For the text-containing cell, return its midpoint in (X, Y) coordinate format. 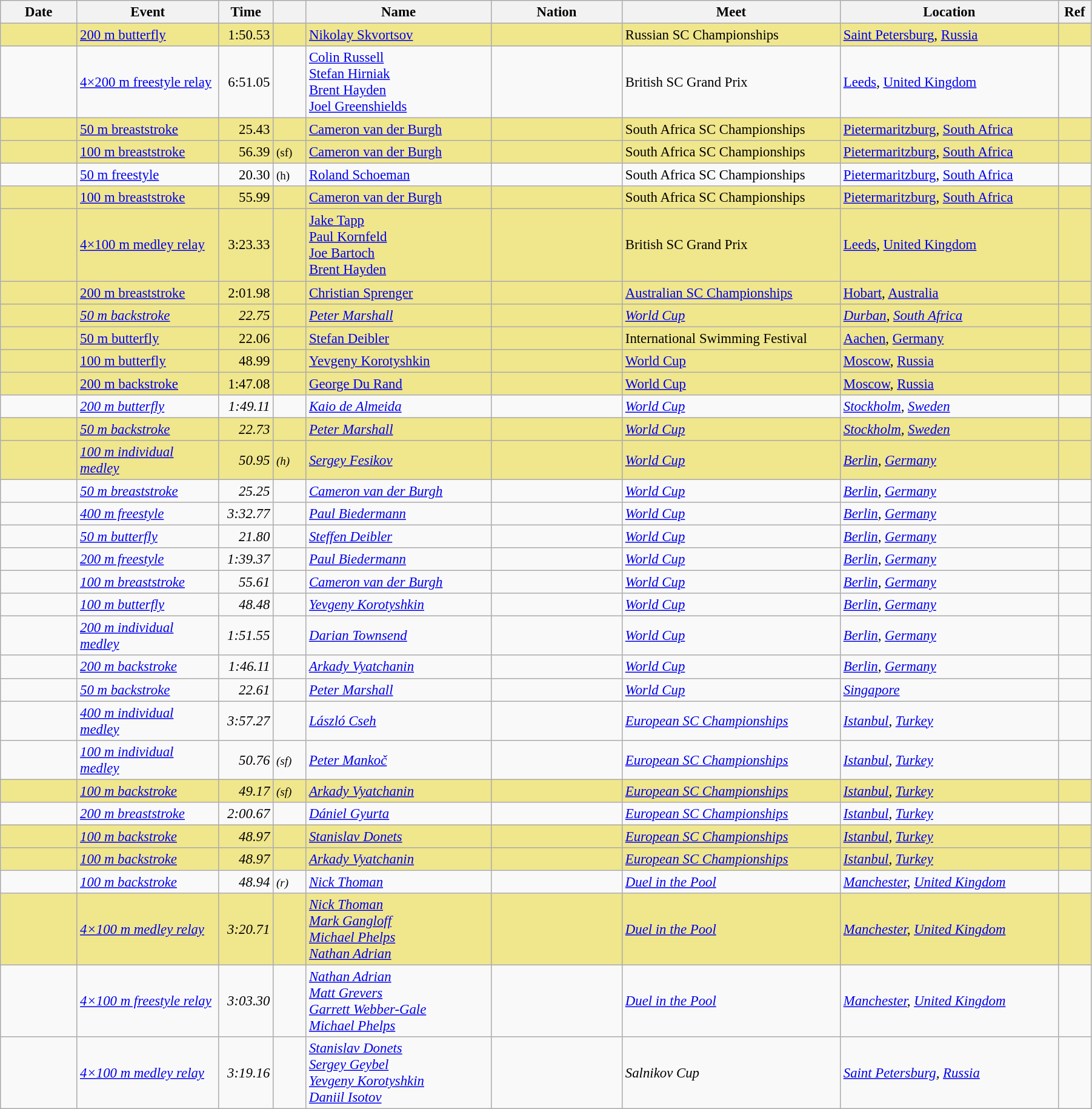
Name (399, 12)
Durban, South Africa (949, 315)
4×200 m freestyle relay (148, 82)
Kaio de Almeida (399, 407)
3:57.27 (246, 721)
50 m freestyle (148, 175)
6:51.05 (246, 82)
2:00.67 (246, 814)
Nick Thoman (399, 882)
4×100 m freestyle relay (148, 1001)
55.99 (246, 198)
20.30 (246, 175)
Event (148, 12)
1:47.08 (246, 384)
(r) (290, 882)
Christian Sprenger (399, 293)
Steffen Deibler (399, 537)
48.94 (246, 882)
Darian Townsend (399, 636)
László Cseh (399, 721)
25.25 (246, 491)
3:03.30 (246, 1001)
22.06 (246, 338)
Russian SC Championships (731, 35)
2:01.98 (246, 293)
Location (949, 12)
56.39 (246, 152)
22.61 (246, 690)
Jake TappPaul KornfeldJoe BartochBrent Hayden (399, 245)
22.75 (246, 315)
Peter Mankoč (399, 760)
Nick ThomanMark GangloffMichael PhelpsNathan Adrian (399, 930)
Roland Schoeman (399, 175)
Stefan Deibler (399, 338)
21.80 (246, 537)
49.17 (246, 791)
Stanislav Donets (399, 836)
3:32.77 (246, 514)
Ref (1074, 12)
200 m individual medley (148, 636)
22.73 (246, 429)
Dániel Gyurta (399, 814)
3:23.33 (246, 245)
Colin RussellStefan HirniakBrent HaydenJoel Greenshields (399, 82)
Singapore (949, 690)
Nation (557, 12)
48.99 (246, 361)
Aachen, Germany (949, 338)
50.76 (246, 760)
400 m individual medley (148, 721)
Meet (731, 12)
55.61 (246, 582)
George Du Rand (399, 384)
Hobart, Australia (949, 293)
Time (246, 12)
400 m freestyle (148, 514)
48.48 (246, 605)
1:49.11 (246, 407)
50.95 (246, 461)
1:50.53 (246, 35)
Stanislav DonetsSergey GeybelYevgeny KorotyshkinDaniil Isotov (399, 1073)
International Swimming Festival (731, 338)
200 m freestyle (148, 559)
1:39.37 (246, 559)
1:46.11 (246, 667)
Salnikov Cup (731, 1073)
25.43 (246, 130)
Date (39, 12)
Nathan AdrianMatt GreversGarrett Webber-GaleMichael Phelps (399, 1001)
Nikolay Skvortsov (399, 35)
Australian SC Championships (731, 293)
3:20.71 (246, 930)
1:51.55 (246, 636)
3:19.16 (246, 1073)
Sergey Fesikov (399, 461)
